Search for the cell housing the specified text and yield its [X, Y] center coordinate. 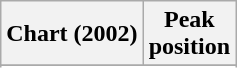
Chart (2002) [72, 34]
Peakposition [189, 34]
